Find where the given text appears and provide that cell's center as [x, y] coordinate. 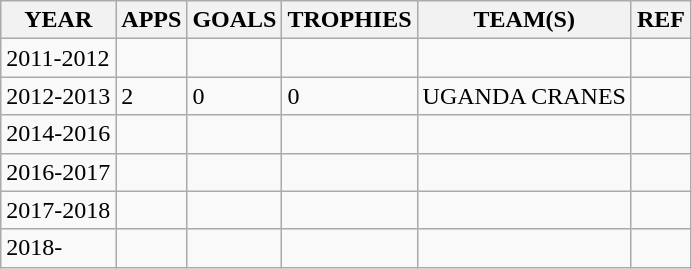
2016-2017 [58, 172]
UGANDA CRANES [524, 96]
APPS [152, 20]
YEAR [58, 20]
2017-2018 [58, 210]
2018- [58, 248]
2011-2012 [58, 58]
2014-2016 [58, 134]
GOALS [234, 20]
2012-2013 [58, 96]
2 [152, 96]
REF [660, 20]
TEAM(S) [524, 20]
TROPHIES [350, 20]
